Return [x, y] of the center of cell containing provided text 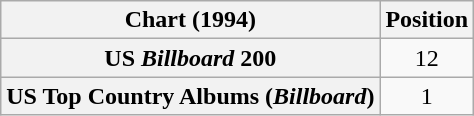
1 [427, 96]
Chart (1994) [190, 20]
US Billboard 200 [190, 58]
Position [427, 20]
US Top Country Albums (Billboard) [190, 96]
12 [427, 58]
